Capture the cell that displays the provided text and extract its (X, Y) central coordinate. 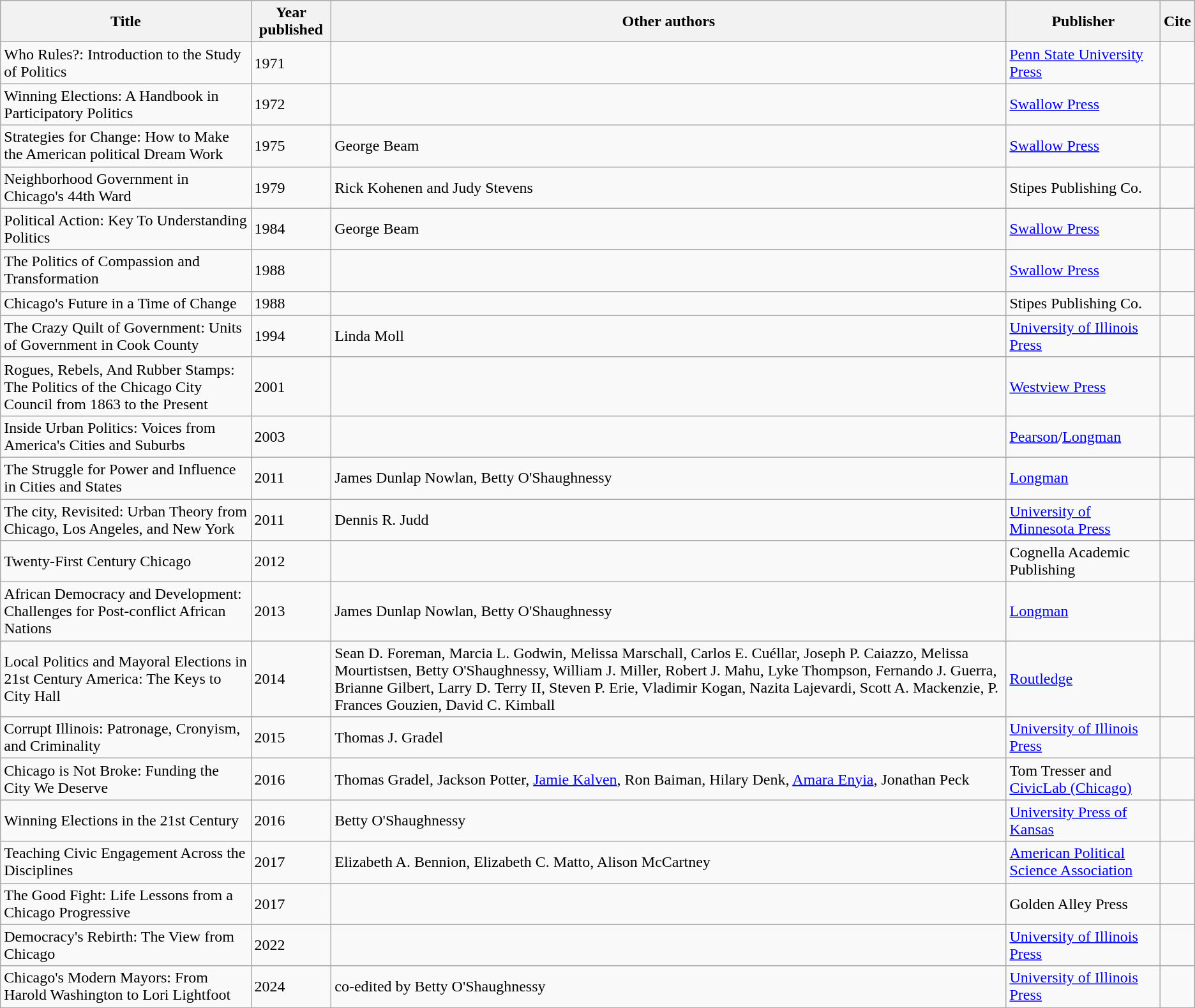
Publisher (1083, 22)
Chicago's Modern Mayors: From Harold Washington to Lori Lightfoot (126, 987)
Twenty-First Century Chicago (126, 562)
Golden Alley Press (1083, 904)
Penn State University Press (1083, 63)
The city, Revisited: Urban Theory from Chicago, Los Angeles, and New York (126, 520)
The Politics of Compassion and Transformation (126, 271)
Tom Tresser and CivicLab (Chicago) (1083, 779)
co-edited by Betty O'Shaughnessy (669, 987)
Neighborhood Government in Chicago's 44th Ward (126, 188)
Teaching Civic Engagement Across the Disciplines (126, 862)
American Political Science Association (1083, 862)
Betty O'Shaughnessy (669, 821)
Political Action: Key To Understanding Politics (126, 229)
2015 (291, 738)
1975 (291, 146)
2013 (291, 612)
2003 (291, 437)
Rogues, Rebels, And Rubber Stamps: The Politics of the Chicago City Council from 1863 to the Present (126, 386)
The Struggle for Power and Influence in Cities and States (126, 478)
Who Rules?: Introduction to the Study of Politics (126, 63)
Other authors (669, 22)
African Democracy and Development: Challenges for Post-conflict African Nations (126, 612)
University Press of Kansas (1083, 821)
2024 (291, 987)
Cite (1177, 22)
Strategies for Change: How to Make the American political Dream Work (126, 146)
Thomas J. Gradel (669, 738)
2012 (291, 562)
Dennis R. Judd (669, 520)
Pearson/Longman (1083, 437)
Winning Elections: A Handbook in Participatory Politics (126, 105)
The Good Fight: Life Lessons from a Chicago Progressive (126, 904)
Cognella Academic Publishing (1083, 562)
1979 (291, 188)
The Crazy Quilt of Government: Units of Government in Cook County (126, 336)
Winning Elections in the 21st Century (126, 821)
Title (126, 22)
2022 (291, 945)
2014 (291, 679)
1984 (291, 229)
Westview Press (1083, 386)
Chicago is Not Broke: Funding the City We Deserve (126, 779)
Local Politics and Mayoral Elections in 21st Century America: The Keys to City Hall (126, 679)
Routledge (1083, 679)
1994 (291, 336)
Thomas Gradel, Jackson Potter, Jamie Kalven, Ron Baiman, Hilary Denk, Amara Enyia, Jonathan Peck (669, 779)
Corrupt Illinois: Patronage, Cronyism, and Criminality (126, 738)
1972 (291, 105)
Inside Urban Politics: Voices from America's Cities and Suburbs (126, 437)
Rick Kohenen and Judy Stevens (669, 188)
Democracy's Rebirth: The View from Chicago (126, 945)
2001 (291, 386)
University of Minnesota Press (1083, 520)
Linda Moll (669, 336)
Chicago's Future in a Time of Change (126, 303)
Elizabeth A. Bennion, Elizabeth C. Matto, Alison McCartney (669, 862)
Year published (291, 22)
1971 (291, 63)
